Find where the given text appears and provide that cell's center as (X, Y) coordinate. 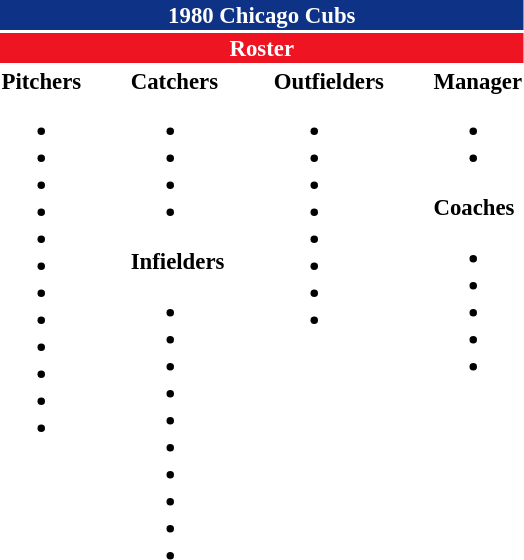
1980 Chicago Cubs (262, 15)
Roster (262, 48)
